Find where the given text appears and provide that cell's center as [x, y] coordinate. 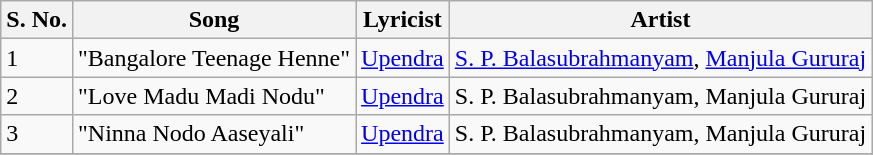
"Bangalore Teenage Henne" [214, 58]
1 [37, 58]
Song [214, 20]
3 [37, 134]
2 [37, 96]
S. No. [37, 20]
Lyricist [403, 20]
"Ninna Nodo Aaseyali" [214, 134]
Artist [660, 20]
"Love Madu Madi Nodu" [214, 96]
